For the text-containing cell, return its midpoint in [x, y] coordinate format. 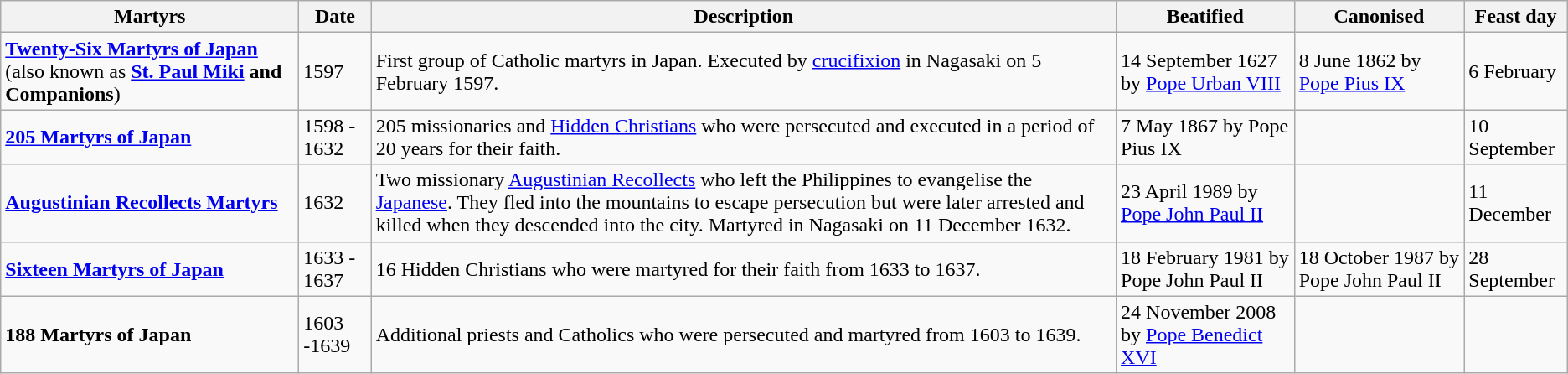
10 September [1516, 138]
1603 -1639 [335, 335]
11 December [1516, 203]
Feast day [1516, 17]
18 February 1981 by Pope John Paul II [1206, 268]
16 Hidden Christians who were martyred for their faith from 1633 to 1637. [744, 268]
1633 - 1637 [335, 268]
Date [335, 17]
Description [744, 17]
205 missionaries and Hidden Christians who were persecuted and executed in a period of 20 years for their faith. [744, 138]
24 November 2008 by Pope Benedict XVI [1206, 335]
Additional priests and Catholics who were persecuted and martyred from 1603 to 1639. [744, 335]
205 Martyrs of Japan [150, 138]
28 September [1516, 268]
7 May 1867 by Pope Pius IX [1206, 138]
Augustinian Recollects Martyrs [150, 203]
First group of Catholic martyrs in Japan. Executed by crucifixion in Nagasaki on 5 February 1597. [744, 71]
Beatified [1206, 17]
14 September 1627 by Pope Urban VIII [1206, 71]
1597 [335, 71]
18 October 1987 by Pope John Paul II [1379, 268]
188 Martyrs of Japan [150, 335]
Martyrs [150, 17]
23 April 1989 by Pope John Paul II [1206, 203]
6 February [1516, 71]
Canonised [1379, 17]
8 June 1862 by Pope Pius IX [1379, 71]
1598 - 1632 [335, 138]
1632 [335, 203]
Twenty-Six Martyrs of Japan (also known as St. Paul Miki and Companions) [150, 71]
Sixteen Martyrs of Japan [150, 268]
